Return the [x, y] coordinate for the center point of the cell that contains the specified text.  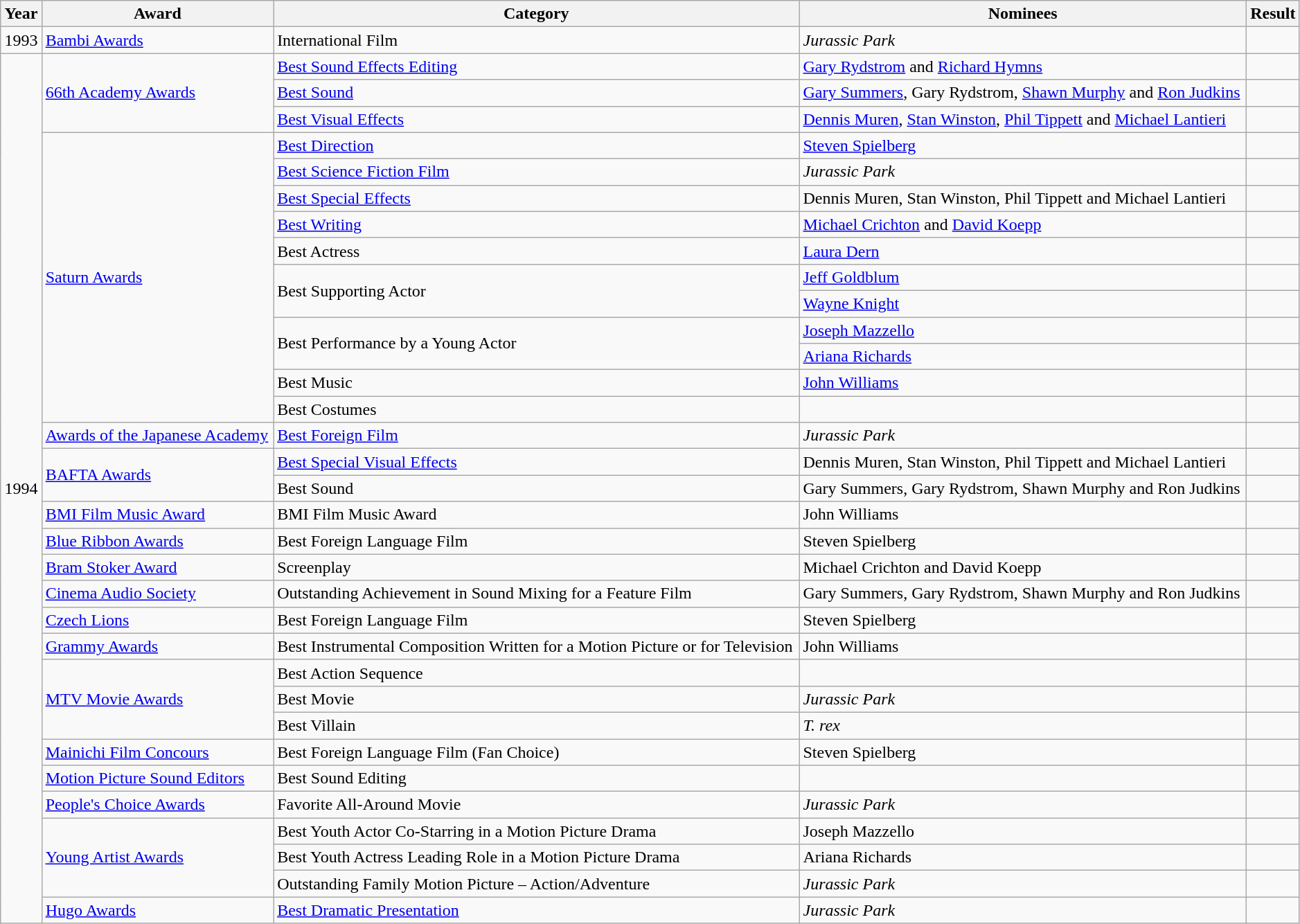
Best Special Visual Effects [536, 462]
Jeff Goldblum [1022, 277]
Outstanding Achievement in Sound Mixing for a Feature Film [536, 594]
Saturn Awards [157, 277]
Best Science Fiction Film [536, 172]
BAFTA Awards [157, 475]
Nominees [1022, 14]
Hugo Awards [157, 910]
Result [1273, 14]
Czech Lions [157, 620]
Grammy Awards [157, 646]
International Film [536, 40]
Favorite All-Around Movie [536, 805]
Best Youth Actor Co-Starring in a Motion Picture Drama [536, 831]
Blue Ribbon Awards [157, 541]
Outstanding Family Motion Picture – Action/Adventure [536, 884]
Best Foreign Language Film (Fan Choice) [536, 752]
Bambi Awards [157, 40]
Best Instrumental Composition Written for a Motion Picture or for Television [536, 646]
Best Special Effects [536, 198]
Award [157, 14]
T. rex [1022, 725]
Best Supporting Actor [536, 290]
Best Villain [536, 725]
Bram Stoker Award [157, 567]
Cinema Audio Society [157, 594]
Best Sound Editing [536, 779]
Best Actress [536, 251]
66th Academy Awards [157, 93]
Best Sound Effects Editing [536, 66]
Best Costumes [536, 409]
Year [21, 14]
Best Writing [536, 224]
Best Foreign Film [536, 436]
Best Visual Effects [536, 119]
Best Youth Actress Leading Role in a Motion Picture Drama [536, 858]
Gary Rydstrom and Richard Hymns [1022, 66]
Best Performance by a Young Actor [536, 344]
1994 [21, 488]
Laura Dern [1022, 251]
Category [536, 14]
1993 [21, 40]
Best Music [536, 383]
Best Dramatic Presentation [536, 910]
Awards of the Japanese Academy [157, 436]
Best Action Sequence [536, 673]
Best Direction [536, 145]
Motion Picture Sound Editors [157, 779]
People's Choice Awards [157, 805]
Wayne Knight [1022, 303]
Mainichi Film Concours [157, 752]
Best Movie [536, 699]
Young Artist Awards [157, 858]
Screenplay [536, 567]
MTV Movie Awards [157, 699]
